Capture the cell that displays the provided text and extract its (X, Y) central coordinate. 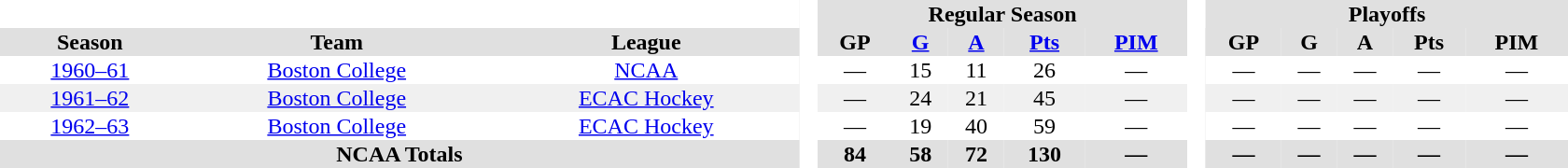
21 (976, 98)
NCAA (646, 70)
26 (1044, 70)
1962–63 (90, 126)
58 (920, 154)
24 (920, 98)
Regular Season (1002, 14)
1961–62 (90, 98)
15 (920, 70)
45 (1044, 98)
League (646, 42)
Season (90, 42)
40 (976, 126)
130 (1044, 154)
19 (920, 126)
72 (976, 154)
NCAA Totals (399, 154)
11 (976, 70)
84 (855, 154)
Team (337, 42)
59 (1044, 126)
Playoffs (1387, 14)
1960–61 (90, 70)
